Find where the given text appears and provide that cell's center as (x, y) coordinate. 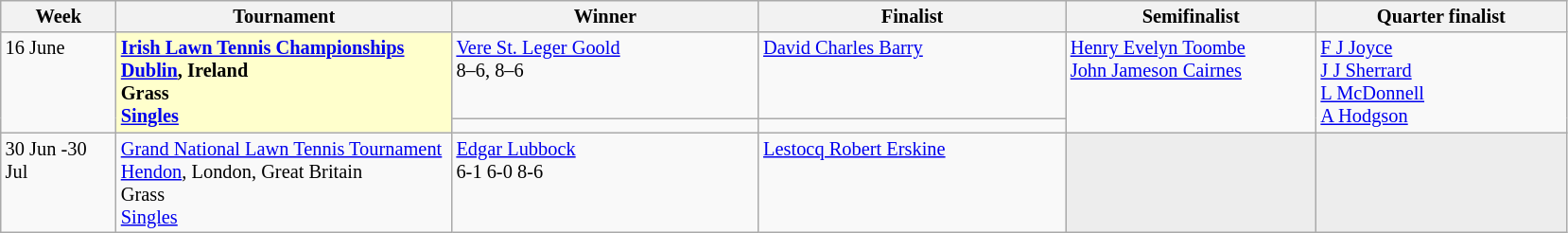
Edgar Lubbock6-1 6-0 8-6 (605, 183)
Tournament (284, 16)
David Charles Barry (912, 75)
Semifinalist (1192, 16)
Finalist (912, 16)
30 Jun -30 Jul (59, 183)
Vere St. Leger Goold8–6, 8–6 (605, 75)
Irish Lawn Tennis Championships Dublin, IrelandGrassSingles (284, 82)
Henry Evelyn Toombe John Jameson Cairnes (1192, 82)
Winner (605, 16)
Grand National Lawn Tennis Tournament Hendon, London, Great BritainGrassSingles (284, 183)
Quarter finalist (1441, 16)
16 June (59, 82)
Lestocq Robert Erskine (912, 183)
F J Joyce J J Sherrard L McDonnell A Hodgson (1441, 82)
Week (59, 16)
